Return (x, y) of the center of cell containing provided text 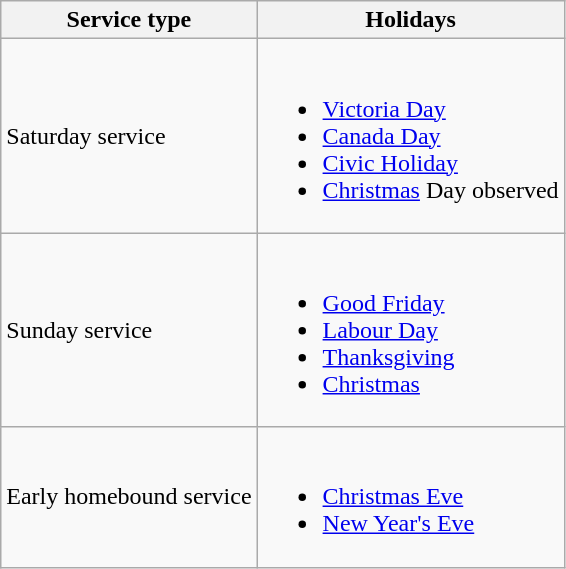
Saturday service (129, 136)
Christmas EveNew Year's Eve (410, 497)
Sunday service (129, 330)
Good FridayLabour DayThanksgivingChristmas (410, 330)
Service type (129, 20)
Holidays (410, 20)
Victoria DayCanada DayCivic HolidayChristmas Day observed (410, 136)
Early homebound service (129, 497)
